Capture the cell that displays the provided text and extract its (X, Y) central coordinate. 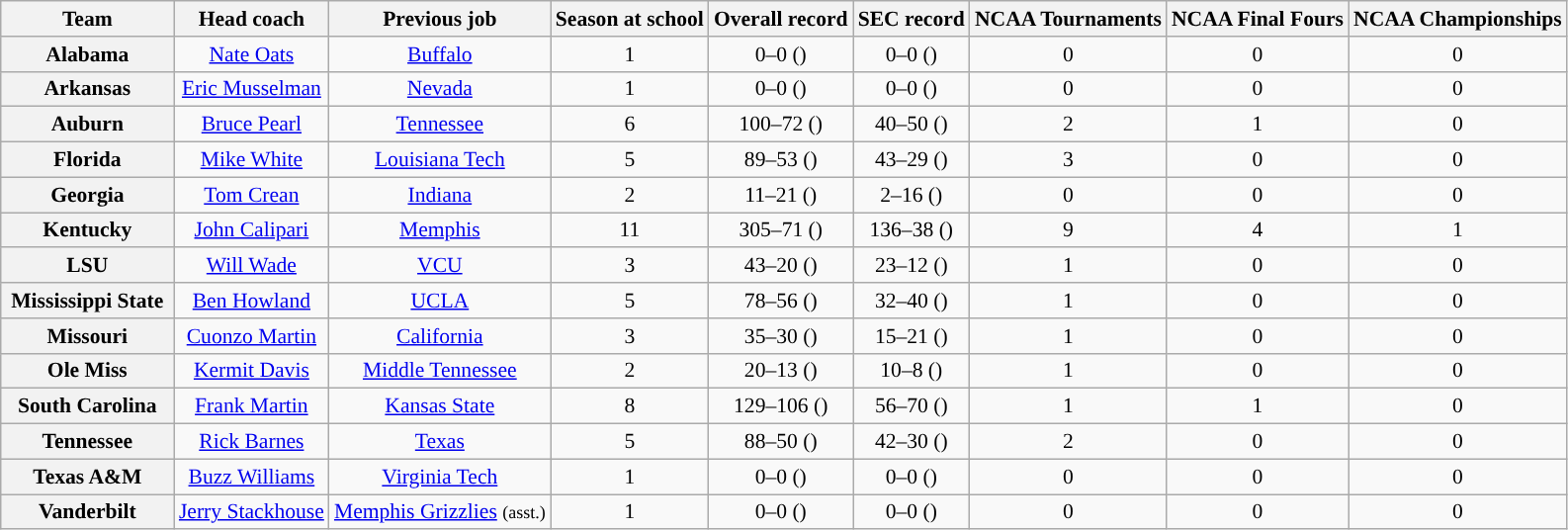
NCAA Tournaments (1068, 19)
Kermit Davis (251, 371)
VCU (440, 266)
Ole Miss (87, 371)
56–70 () (912, 406)
35–30 () (781, 336)
10–8 () (912, 371)
Buzz Williams (251, 477)
Buffalo (440, 54)
UCLA (440, 301)
SEC record (912, 19)
Alabama (87, 54)
Jerry Stackhouse (251, 512)
11–21 () (781, 195)
2–16 () (912, 195)
9 (1068, 230)
129–106 () (781, 406)
Mike White (251, 160)
South Carolina (87, 406)
Team (87, 19)
4 (1258, 230)
Bruce Pearl (251, 125)
Rick Barnes (251, 442)
43–29 () (912, 160)
305–71 () (781, 230)
Texas (440, 442)
Missouri (87, 336)
Texas A&M (87, 477)
California (440, 336)
Kansas State (440, 406)
23–12 () (912, 266)
78–56 () (781, 301)
Eric Musselman (251, 89)
Memphis (440, 230)
Florida (87, 160)
89–53 () (781, 160)
15–21 () (912, 336)
Overall record (781, 19)
Season at school (630, 19)
Nevada (440, 89)
Memphis Grizzlies (asst.) (440, 512)
Ben Howland (251, 301)
Auburn (87, 125)
100–72 () (781, 125)
42–30 () (912, 442)
Louisiana Tech (440, 160)
8 (630, 406)
20–13 () (781, 371)
Vanderbilt (87, 512)
43–20 () (781, 266)
LSU (87, 266)
NCAA Championships (1457, 19)
Previous job (440, 19)
John Calipari (251, 230)
Georgia (87, 195)
32–40 () (912, 301)
40–50 () (912, 125)
Tom Crean (251, 195)
6 (630, 125)
11 (630, 230)
Will Wade (251, 266)
Frank Martin (251, 406)
Virginia Tech (440, 477)
Indiana (440, 195)
136–38 () (912, 230)
Cuonzo Martin (251, 336)
Middle Tennessee (440, 371)
Kentucky (87, 230)
NCAA Final Fours (1258, 19)
88–50 () (781, 442)
Mississippi State (87, 301)
Head coach (251, 19)
Arkansas (87, 89)
Nate Oats (251, 54)
